Detect which cell encompasses the target text, then output its (x, y) center coordinate. 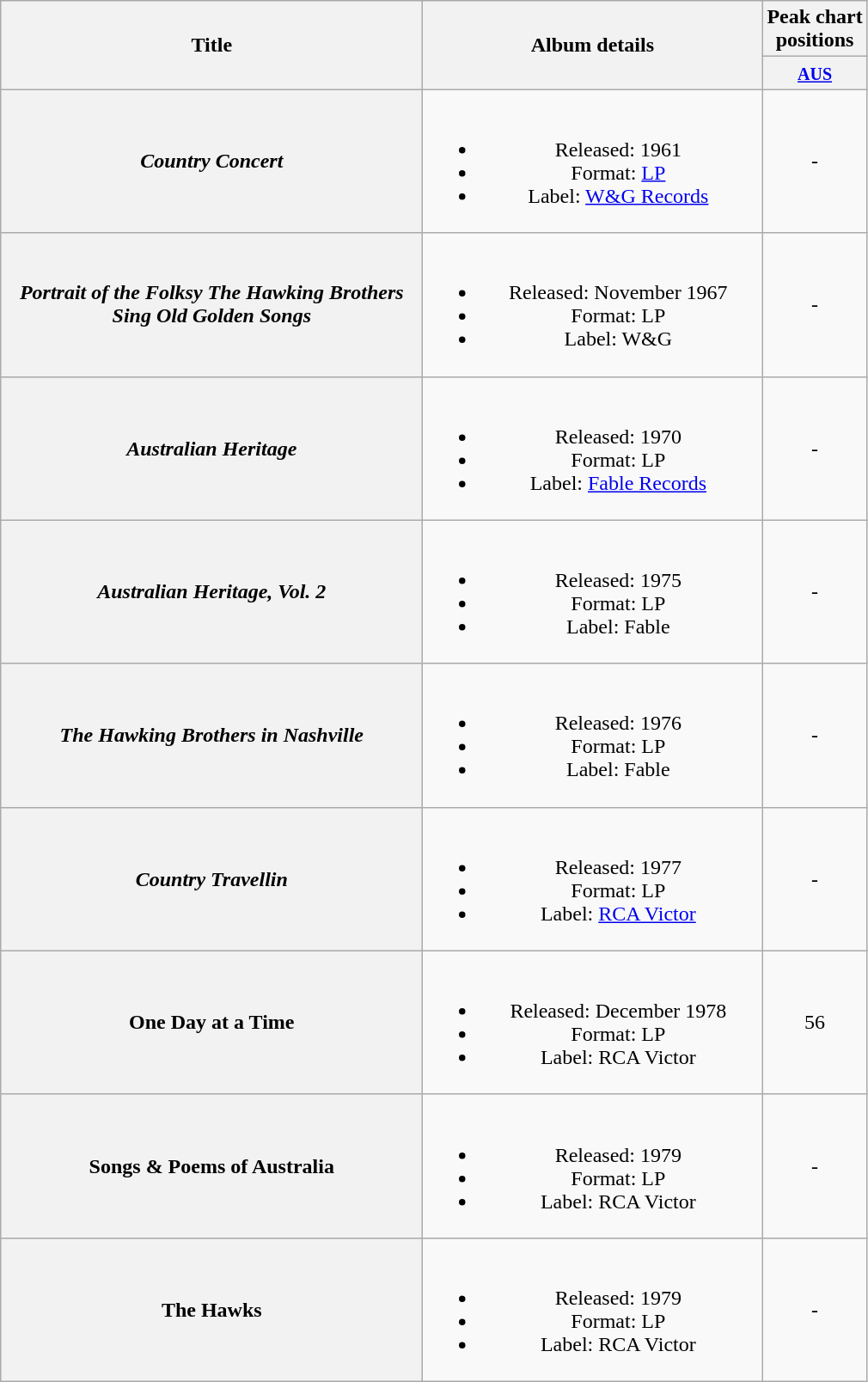
Title (211, 45)
Released: November 1967Format: LPLabel: W&G (593, 304)
Released: December 1978Format: LPLabel: RCA Victor (593, 1023)
Released: 1961Format: LPLabel: W&G Records (593, 162)
Peak chartpositions (815, 29)
Country Travellin (211, 878)
Album details (593, 45)
Country Concert (211, 162)
Released: 1976Format: LPLabel: Fable (593, 736)
Australian Heritage, Vol. 2 (211, 591)
Released: 1977Format: LPLabel: RCA Victor (593, 878)
Released: 1975Format: LPLabel: Fable (593, 591)
56 (815, 1023)
Australian Heritage (211, 449)
Songs & Poems of Australia (211, 1165)
One Day at a Time (211, 1023)
The Hawking Brothers in Nashville (211, 736)
AUS (815, 73)
The Hawks (211, 1310)
Portrait of the Folksy The Hawking Brothers Sing Old Golden Songs (211, 304)
Released: 1970Format: LPLabel: Fable Records (593, 449)
